Identify which cell holds the provided text, then report its [X, Y] central coordinate. 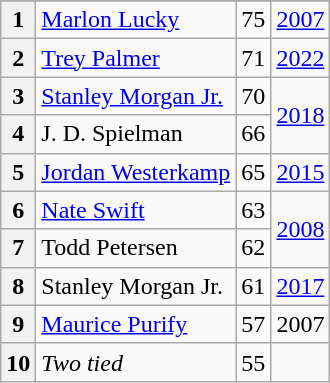
Marlon Lucky [136, 20]
Todd Petersen [136, 248]
2 [18, 58]
70 [254, 96]
10 [18, 362]
55 [254, 362]
62 [254, 248]
6 [18, 210]
2015 [300, 172]
2017 [300, 286]
5 [18, 172]
61 [254, 286]
2018 [300, 115]
71 [254, 58]
Trey Palmer [136, 58]
Two tied [136, 362]
J. D. Spielman [136, 134]
Maurice Purify [136, 324]
2022 [300, 58]
63 [254, 210]
9 [18, 324]
57 [254, 324]
75 [254, 20]
4 [18, 134]
Nate Swift [136, 210]
7 [18, 248]
65 [254, 172]
2008 [300, 229]
Jordan Westerkamp [136, 172]
3 [18, 96]
1 [18, 20]
8 [18, 286]
66 [254, 134]
